Pinpoint the cell where the given text exists, returning its [X, Y] midpoint coordinate. 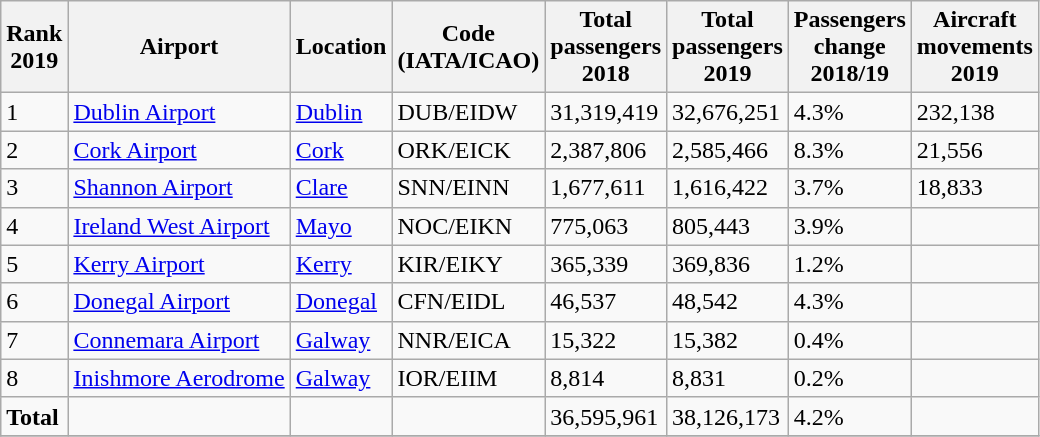
SNN/EINN [468, 188]
KIR/EIKY [468, 264]
21,556 [974, 150]
0.2% [850, 378]
Cork [341, 150]
Dublin Airport [179, 112]
36,595,961 [606, 416]
1,616,422 [728, 188]
Clare [341, 188]
3.9% [850, 226]
IOR/EIIM [468, 378]
5 [34, 264]
805,443 [728, 226]
3.7% [850, 188]
8,831 [728, 378]
DUB/EIDW [468, 112]
Location [341, 47]
Dublin [341, 112]
Ireland West Airport [179, 226]
Aircraftmovements2019 [974, 47]
Totalpassengers2019 [728, 47]
18,833 [974, 188]
NNR/EICA [468, 340]
4 [34, 226]
Shannon Airport [179, 188]
Total [34, 416]
8,814 [606, 378]
Donegal [341, 302]
0.4% [850, 340]
6 [34, 302]
15,322 [606, 340]
3 [34, 188]
775,063 [606, 226]
Cork Airport [179, 150]
31,319,419 [606, 112]
Totalpassengers2018 [606, 47]
38,126,173 [728, 416]
369,836 [728, 264]
1 [34, 112]
Kerry [341, 264]
Airport [179, 47]
2,387,806 [606, 150]
8.3% [850, 150]
32,676,251 [728, 112]
Donegal Airport [179, 302]
Inishmore Aerodrome [179, 378]
1.2% [850, 264]
Rank2019 [34, 47]
NOC/EIKN [468, 226]
48,542 [728, 302]
2 [34, 150]
4.2% [850, 416]
2,585,466 [728, 150]
Kerry Airport [179, 264]
232,138 [974, 112]
1,677,611 [606, 188]
CFN/EIDL [468, 302]
46,537 [606, 302]
Passengerschange2018/19 [850, 47]
Code(IATA/ICAO) [468, 47]
Connemara Airport [179, 340]
365,339 [606, 264]
15,382 [728, 340]
ORK/EICK [468, 150]
8 [34, 378]
Mayo [341, 226]
7 [34, 340]
